Find where the given text appears and provide that cell's center as (x, y) coordinate. 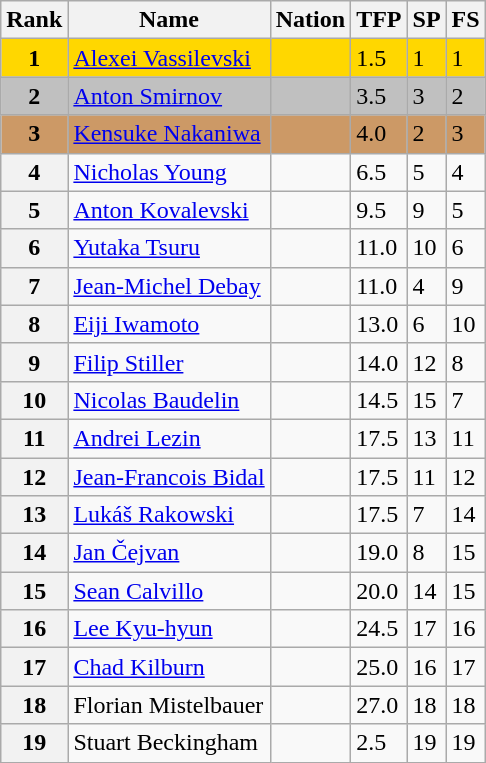
4.0 (379, 134)
SP (426, 20)
3.5 (379, 96)
Chad Kilburn (169, 667)
27.0 (379, 705)
Lee Kyu-hyun (169, 629)
25.0 (379, 667)
Nicholas Young (169, 172)
Florian Mistelbauer (169, 705)
Alexei Vassilevski (169, 58)
Andrei Lezin (169, 438)
Sean Calvillo (169, 591)
2.5 (379, 743)
Kensuke Nakaniwa (169, 134)
Lukáš Rakowski (169, 515)
6.5 (379, 172)
Nation (310, 20)
Anton Smirnov (169, 96)
Rank (34, 20)
Anton Kovalevski (169, 210)
Filip Stiller (169, 362)
24.5 (379, 629)
Name (169, 20)
Stuart Beckingham (169, 743)
Eiji Iwamoto (169, 324)
Jean-Francois Bidal (169, 477)
TFP (379, 20)
Yutaka Tsuru (169, 248)
Jan Čejvan (169, 553)
Nicolas Baudelin (169, 400)
20.0 (379, 591)
1.5 (379, 58)
14.0 (379, 362)
FS (466, 20)
13.0 (379, 324)
9.5 (379, 210)
19.0 (379, 553)
Jean-Michel Debay (169, 286)
14.5 (379, 400)
